Pinpoint the cell where the given text exists, returning its [X, Y] midpoint coordinate. 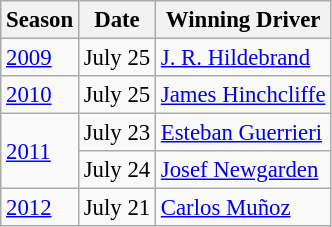
Date [116, 20]
2009 [40, 58]
2010 [40, 95]
Esteban Guerrieri [244, 133]
2012 [40, 208]
Winning Driver [244, 20]
Carlos Muñoz [244, 208]
Season [40, 20]
Josef Newgarden [244, 170]
July 23 [116, 133]
July 21 [116, 208]
James Hinchcliffe [244, 95]
2011 [40, 152]
July 24 [116, 170]
J. R. Hildebrand [244, 58]
